Locate the cell with the specified text and output its [x, y] center coordinate. 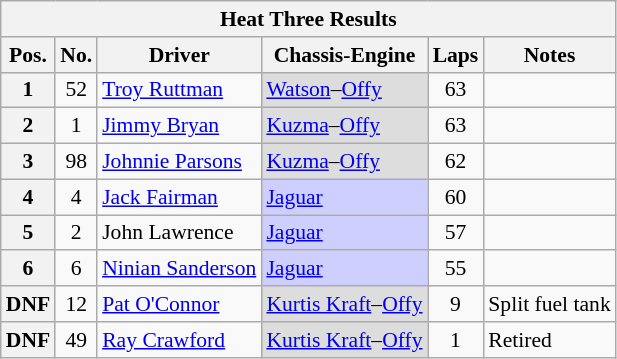
98 [76, 162]
Watson–Offy [344, 90]
Driver [179, 55]
Jack Fairman [179, 197]
Pos. [28, 55]
Johnnie Parsons [179, 162]
Pat O'Connor [179, 304]
3 [28, 162]
9 [456, 304]
Heat Three Results [308, 19]
No. [76, 55]
Chassis-Engine [344, 55]
55 [456, 269]
62 [456, 162]
49 [76, 340]
57 [456, 233]
Ray Crawford [179, 340]
5 [28, 233]
Split fuel tank [549, 304]
12 [76, 304]
Notes [549, 55]
Troy Ruttman [179, 90]
John Lawrence [179, 233]
60 [456, 197]
52 [76, 90]
Ninian Sanderson [179, 269]
Laps [456, 55]
Retired [549, 340]
Jimmy Bryan [179, 126]
